Find where the given text appears and provide that cell's center as (X, Y) coordinate. 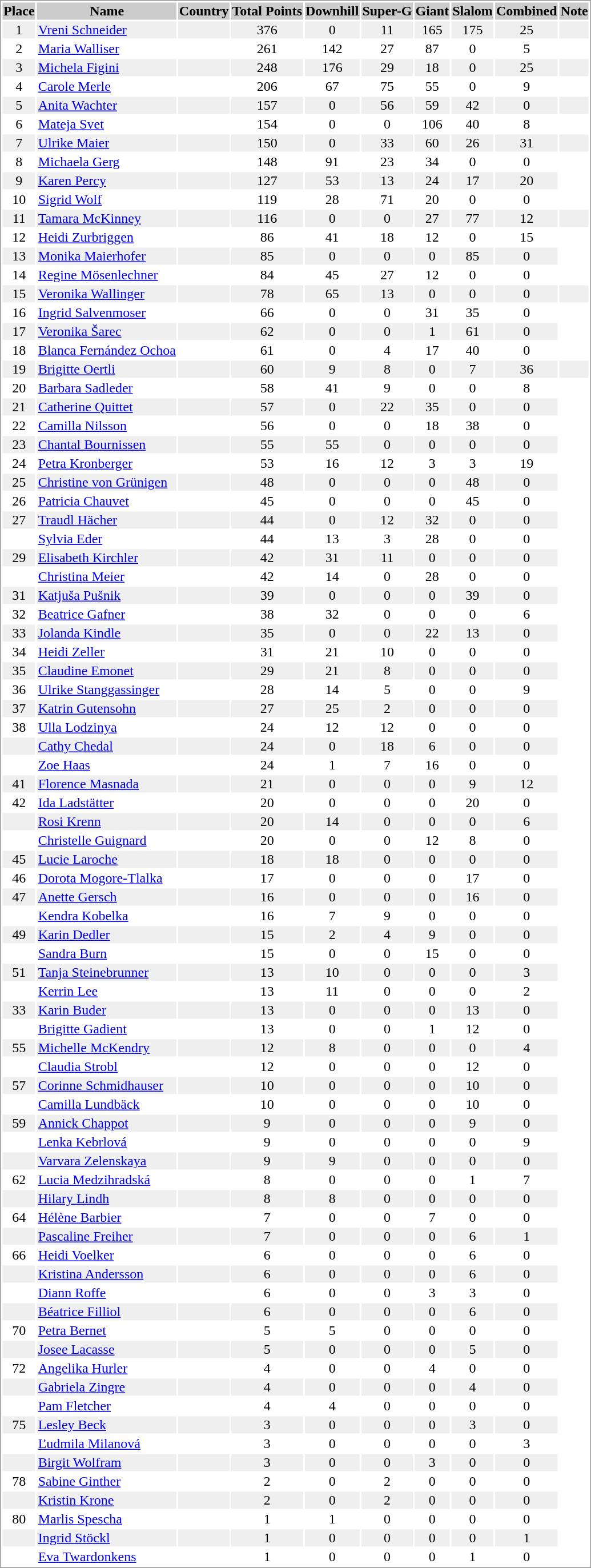
Note (574, 11)
Chantal Bournissen (107, 445)
77 (473, 219)
Country (204, 11)
Heidi Zeller (107, 652)
Claudine Emonet (107, 671)
Rosi Krenn (107, 822)
Ulrike Maier (107, 143)
Kristin Krone (107, 1501)
87 (432, 49)
150 (267, 143)
165 (432, 30)
Veronika Wallinger (107, 294)
Michelle McKendry (107, 1048)
148 (267, 162)
72 (19, 1368)
127 (267, 181)
Heidi Voelker (107, 1255)
Blanca Fernández Ochoa (107, 350)
Sabine Ginther (107, 1481)
Name (107, 11)
Lenka Kebrlová (107, 1142)
Kristina Andersson (107, 1274)
Karin Buder (107, 1010)
71 (387, 199)
Camilla Nilsson (107, 426)
376 (267, 30)
Beatrice Gafner (107, 614)
Petra Bernet (107, 1330)
142 (332, 49)
Ulla Lodzinya (107, 727)
Barbara Sadleder (107, 388)
Carole Merle (107, 86)
Elisabeth Kirchler (107, 558)
Slalom (473, 11)
Ingrid Stöckl (107, 1538)
206 (267, 86)
Florence Masnada (107, 784)
Maria Walliser (107, 49)
Ingrid Salvenmoser (107, 312)
Kerrin Lee (107, 991)
58 (267, 388)
Christina Meier (107, 576)
Angelika Hurler (107, 1368)
91 (332, 162)
Place (19, 11)
Claudia Strobl (107, 1066)
Cathy Chedal (107, 747)
Downhill (332, 11)
261 (267, 49)
49 (19, 935)
Eva Twardonkens (107, 1557)
Camilla Lundbäck (107, 1104)
248 (267, 68)
70 (19, 1330)
119 (267, 199)
Super-G (387, 11)
47 (19, 897)
Katrin Gutensohn (107, 709)
Traudl Hächer (107, 520)
Monika Maierhofer (107, 256)
Patricia Chauvet (107, 501)
Tanja Steinebrunner (107, 973)
Lesley Beck (107, 1425)
Birgit Wolfram (107, 1463)
157 (267, 106)
80 (19, 1519)
Lucia Medzihradská (107, 1180)
Combined (526, 11)
Lucie Laroche (107, 860)
Pascaline Freiher (107, 1237)
Christine von Grünigen (107, 483)
176 (332, 68)
Anita Wachter (107, 106)
Dorota Mogore-Tlalka (107, 878)
Sigrid Wolf (107, 199)
Ľudmila Milanová (107, 1443)
Regine Mösenlechner (107, 275)
Michela Figini (107, 68)
175 (473, 30)
Gabriela Zingre (107, 1387)
Ida Ladstätter (107, 803)
Giant (432, 11)
Varvara Zelenskaya (107, 1161)
Jolanda Kindle (107, 633)
Petra Kronberger (107, 463)
Corinne Schmidhauser (107, 1086)
Mateja Svet (107, 124)
Hilary Lindh (107, 1199)
Pam Fletcher (107, 1406)
51 (19, 973)
116 (267, 219)
Diann Roffe (107, 1293)
Tamara McKinney (107, 219)
84 (267, 275)
Zoe Haas (107, 765)
Hélène Barbier (107, 1217)
Ulrike Stanggassinger (107, 689)
Karin Dedler (107, 935)
65 (332, 294)
64 (19, 1217)
86 (267, 237)
Marlis Spescha (107, 1519)
Sylvia Eder (107, 539)
67 (332, 86)
Annick Chappot (107, 1124)
Sandra Burn (107, 953)
Michaela Gerg (107, 162)
Catherine Quittet (107, 407)
46 (19, 878)
Vreni Schneider (107, 30)
Total Points (267, 11)
Katjuša Pušnik (107, 596)
Brigitte Oertli (107, 370)
Christelle Guignard (107, 840)
Karen Percy (107, 181)
Anette Gersch (107, 897)
Veronika Šarec (107, 332)
Josee Lacasse (107, 1350)
Heidi Zurbriggen (107, 237)
37 (19, 709)
154 (267, 124)
106 (432, 124)
Kendra Kobelka (107, 916)
Brigitte Gadient (107, 1029)
Béatrice Filliol (107, 1312)
